Find where the given text appears and provide that cell's center as [X, Y] coordinate. 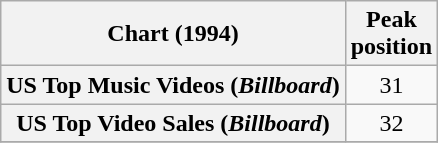
Chart (1994) [173, 34]
31 [391, 85]
Peakposition [391, 34]
US Top Video Sales (Billboard) [173, 123]
32 [391, 123]
US Top Music Videos (Billboard) [173, 85]
